Return the [x, y] coordinate for the center point of the cell that contains the specified text.  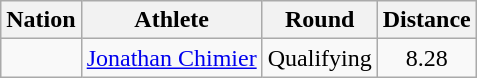
Round [320, 20]
Athlete [172, 20]
Distance [426, 20]
8.28 [426, 58]
Jonathan Chimier [172, 58]
Nation [41, 20]
Qualifying [320, 58]
